Find where the given text appears and provide that cell's center as [x, y] coordinate. 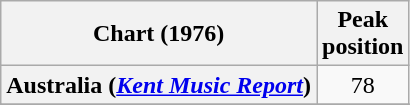
Chart (1976) [159, 34]
78 [362, 85]
Australia (Kent Music Report) [159, 85]
Peakposition [362, 34]
